Search for the cell housing the specified text and yield its (X, Y) center coordinate. 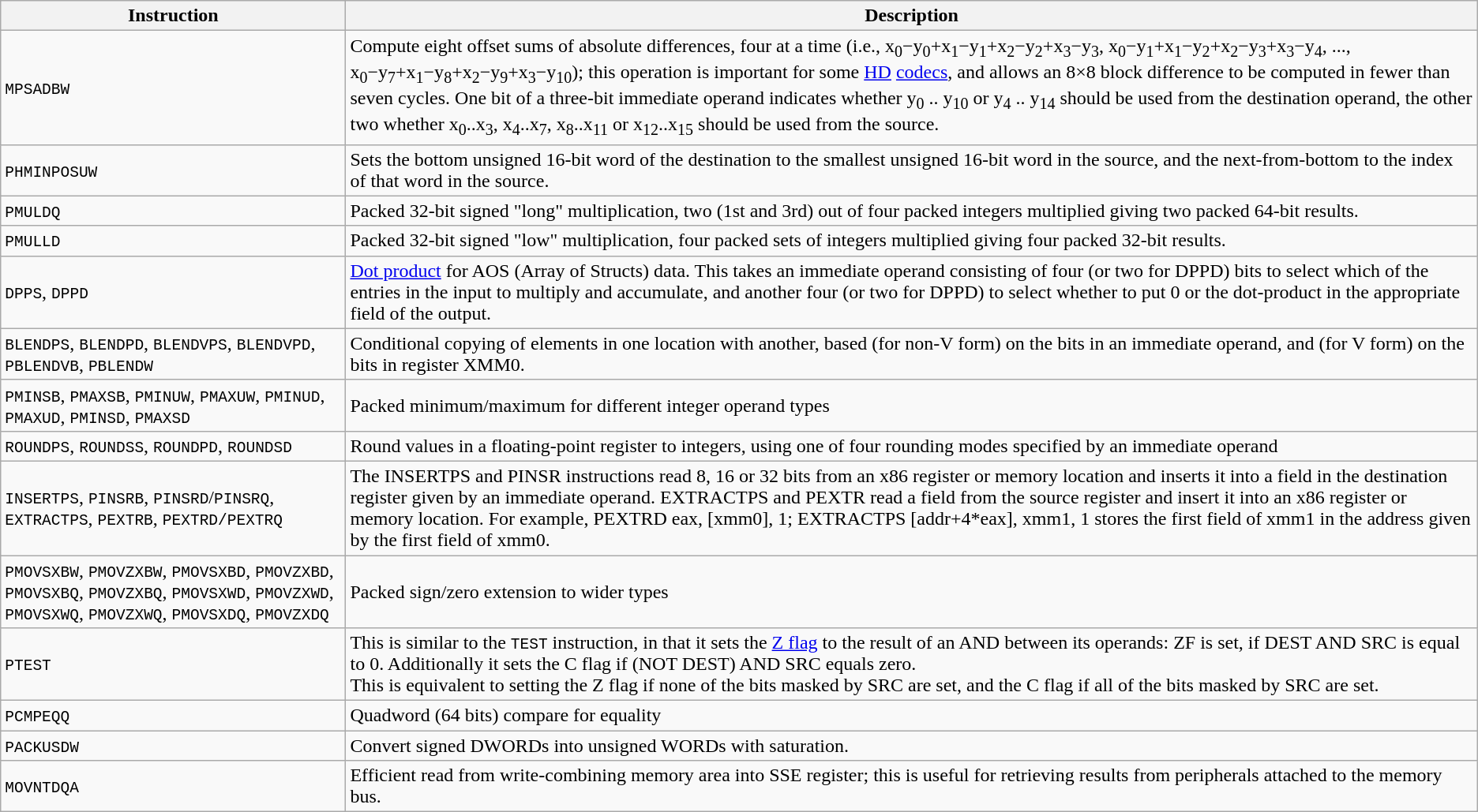
Packed 32-bit signed "low" multiplication, four packed sets of integers multiplied giving four packed 32-bit results. (911, 241)
Instruction (174, 16)
Description (911, 16)
PMULLD (174, 241)
PMINSB, PMAXSB, PMINUW, PMAXUW, PMINUD, PMAXUD, PMINSD, PMAXSD (174, 406)
MPSADBW (174, 88)
PMOVSXBW, PMOVZXBW, PMOVSXBD, PMOVZXBD, PMOVSXBQ, PMOVZXBQ, PMOVSXWD, PMOVZXWD, PMOVSXWQ, PMOVZXWQ, PMOVSXDQ, PMOVZXDQ (174, 592)
Packed 32-bit signed "long" multiplication, two (1st and 3rd) out of four packed integers multiplied giving two packed 64-bit results. (911, 211)
INSERTPS, PINSRB, PINSRD/PINSRQ, EXTRACTPS, PEXTRB, PEXTRD/PEXTRQ (174, 508)
DPPS, DPPD (174, 292)
Packed minimum/maximum for different integer operand types (911, 406)
PACKUSDW (174, 746)
Round values in a floating-point register to integers, using one of four rounding modes specified by an immediate operand (911, 446)
PHMINPOSUW (174, 170)
ROUNDPS, ROUNDSS, ROUNDPD, ROUNDSD (174, 446)
PMULDQ (174, 211)
Convert signed DWORDs into unsigned WORDs with saturation. (911, 746)
Efficient read from write-combining memory area into SSE register; this is useful for retrieving results from peripherals attached to the memory bus. (911, 786)
BLENDPS, BLENDPD, BLENDVPS, BLENDVPD, PBLENDVB, PBLENDW (174, 354)
PCMPEQQ (174, 716)
MOVNTDQA (174, 786)
Packed sign/zero extension to wider types (911, 592)
PTEST (174, 664)
Quadword (64 bits) compare for equality (911, 716)
